Pinpoint the cell where the given text exists, returning its [x, y] midpoint coordinate. 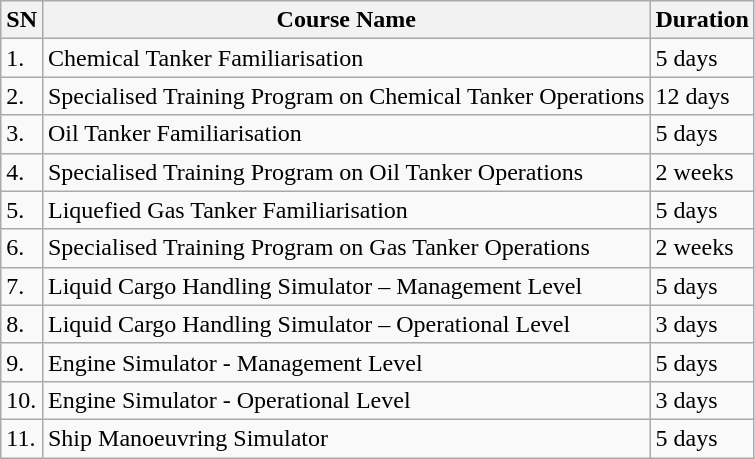
7. [22, 286]
1. [22, 58]
4. [22, 172]
11. [22, 438]
Engine Simulator - Management Level [346, 362]
Course Name [346, 20]
Liquid Cargo Handling Simulator – Operational Level [346, 324]
Specialised Training Program on Chemical Tanker Operations [346, 96]
3. [22, 134]
Liquefied Gas Tanker Familiarisation [346, 210]
6. [22, 248]
10. [22, 400]
Specialised Training Program on Gas Tanker Operations [346, 248]
8. [22, 324]
Duration [702, 20]
Engine Simulator - Operational Level [346, 400]
12 days [702, 96]
Ship Manoeuvring Simulator [346, 438]
5. [22, 210]
2. [22, 96]
SN [22, 20]
9. [22, 362]
Oil Tanker Familiarisation [346, 134]
Liquid Cargo Handling Simulator – Management Level [346, 286]
Chemical Tanker Familiarisation [346, 58]
Specialised Training Program on Oil Tanker Operations [346, 172]
